Return the [x, y] coordinate for the center point of the cell that contains the specified text.  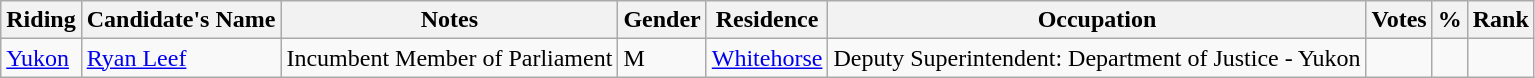
Gender [662, 20]
Votes [1399, 20]
Rank [1500, 20]
Riding [41, 20]
M [662, 58]
Ryan Leef [181, 58]
Notes [450, 20]
Occupation [1097, 20]
Residence [767, 20]
Incumbent Member of Parliament [450, 58]
% [1450, 20]
Deputy Superintendent: Department of Justice - Yukon [1097, 58]
Candidate's Name [181, 20]
Yukon [41, 58]
Whitehorse [767, 58]
